Determine the (X, Y) coordinate at the center of the cell enclosing the given text.  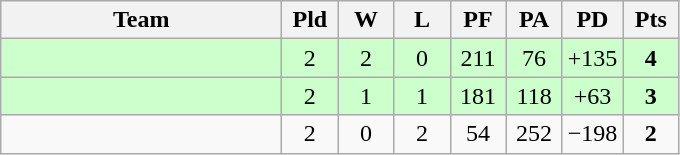
Team (142, 20)
−198 (592, 134)
252 (534, 134)
Pld (310, 20)
76 (534, 58)
PA (534, 20)
3 (651, 96)
+63 (592, 96)
54 (478, 134)
181 (478, 96)
4 (651, 58)
L (422, 20)
PD (592, 20)
PF (478, 20)
211 (478, 58)
Pts (651, 20)
118 (534, 96)
+135 (592, 58)
W (366, 20)
